Detect which cell encompasses the target text, then output its [x, y] center coordinate. 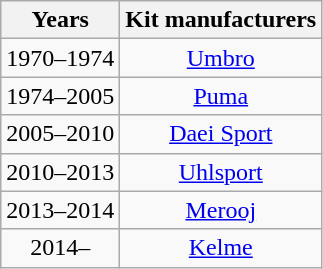
1970–1974 [60, 58]
Daei Sport [221, 134]
Uhlsport [221, 172]
2013–2014 [60, 210]
2005–2010 [60, 134]
Years [60, 20]
Merooj [221, 210]
Kit manufacturers [221, 20]
2014– [60, 248]
Umbro [221, 58]
Puma [221, 96]
Kelme [221, 248]
2010–2013 [60, 172]
1974–2005 [60, 96]
